From the cell containing the given text, extract its center point as [X, Y] coordinate. 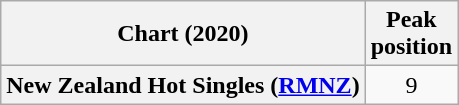
9 [411, 85]
Peakposition [411, 34]
New Zealand Hot Singles (RMNZ) [183, 85]
Chart (2020) [183, 34]
